Scan for the cell matching the given text and deliver its (X, Y) coordinate at center. 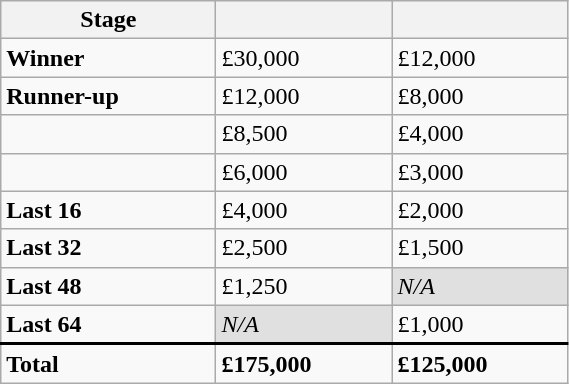
£2,500 (304, 248)
Last 64 (108, 324)
£8,500 (304, 134)
Last 48 (108, 286)
£1,250 (304, 286)
£125,000 (480, 364)
£1,000 (480, 324)
£6,000 (304, 172)
£175,000 (304, 364)
Last 32 (108, 248)
Total (108, 364)
£8,000 (480, 96)
£1,500 (480, 248)
£2,000 (480, 210)
Runner-up (108, 96)
Winner (108, 58)
Stage (108, 20)
Last 16 (108, 210)
£30,000 (304, 58)
£3,000 (480, 172)
